From the cell containing the given text, extract its center point as [X, Y] coordinate. 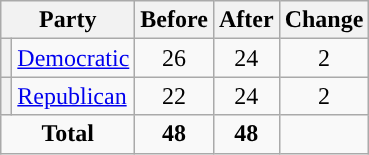
Total [68, 134]
Democratic [74, 58]
Party [68, 20]
26 [174, 58]
After [246, 20]
Before [174, 20]
Change [324, 20]
Republican [74, 96]
22 [174, 96]
